Return [X, Y] of the center of cell containing provided text 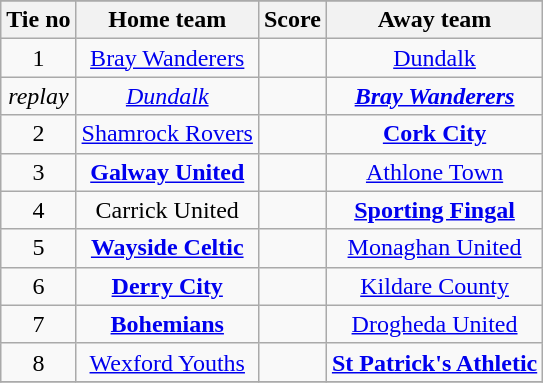
7 [38, 324]
Monaghan United [434, 248]
Galway United [167, 172]
3 [38, 172]
Home team [167, 20]
Carrick United [167, 210]
Cork City [434, 134]
St Patrick's Athletic [434, 362]
5 [38, 248]
Wexford Youths [167, 362]
6 [38, 286]
Sporting Fingal [434, 210]
Kildare County [434, 286]
Derry City [167, 286]
Wayside Celtic [167, 248]
Shamrock Rovers [167, 134]
Athlone Town [434, 172]
Away team [434, 20]
replay [38, 96]
8 [38, 362]
Score [292, 20]
Tie no [38, 20]
Drogheda United [434, 324]
1 [38, 58]
Bohemians [167, 324]
2 [38, 134]
4 [38, 210]
